Detect which cell encompasses the target text, then output its (x, y) center coordinate. 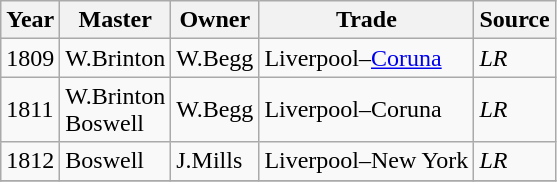
Source (514, 20)
Year (30, 20)
Master (116, 20)
Trade (366, 20)
1811 (30, 110)
Owner (215, 20)
1809 (30, 58)
W.Brinton (116, 58)
J.Mills (215, 161)
1812 (30, 161)
Liverpool–New York (366, 161)
W.BrintonBoswell (116, 110)
Boswell (116, 161)
